Pinpoint the cell where the given text exists, returning its [X, Y] midpoint coordinate. 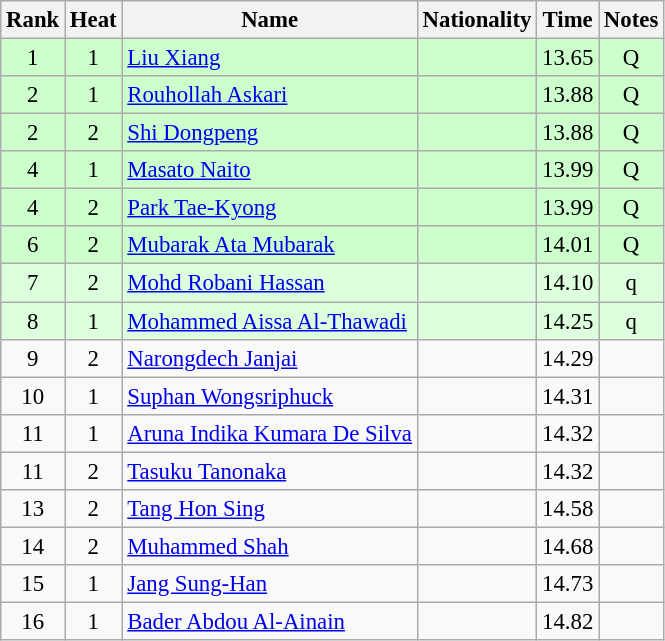
Heat [94, 20]
Notes [632, 20]
13.65 [568, 58]
Aruna Indika Kumara De Silva [270, 433]
Mohd Robani Hassan [270, 283]
Mubarak Ata Mubarak [270, 245]
6 [33, 245]
Time [568, 20]
Rank [33, 20]
14.10 [568, 283]
Masato Naito [270, 170]
Shi Dongpeng [270, 133]
Name [270, 20]
13 [33, 509]
Liu Xiang [270, 58]
Rouhollah Askari [270, 95]
7 [33, 283]
14.01 [568, 245]
14 [33, 546]
10 [33, 396]
Suphan Wongsriphuck [270, 396]
9 [33, 358]
14.25 [568, 321]
Nationality [476, 20]
Mohammed Aissa Al-Thawadi [270, 321]
Muhammed Shah [270, 546]
14.58 [568, 509]
16 [33, 621]
Tasuku Tanonaka [270, 471]
15 [33, 584]
14.68 [568, 546]
14.73 [568, 584]
14.31 [568, 396]
14.82 [568, 621]
Jang Sung-Han [270, 584]
14.29 [568, 358]
8 [33, 321]
Narongdech Janjai [270, 358]
Park Tae-Kyong [270, 208]
Bader Abdou Al-Ainain [270, 621]
Tang Hon Sing [270, 509]
